Detect which cell encompasses the target text, then output its [X, Y] center coordinate. 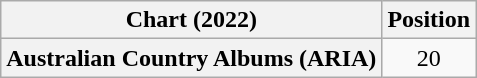
20 [429, 58]
Chart (2022) [192, 20]
Australian Country Albums (ARIA) [192, 58]
Position [429, 20]
